Provide the [X, Y] coordinate of the cell's center where the given text is located.  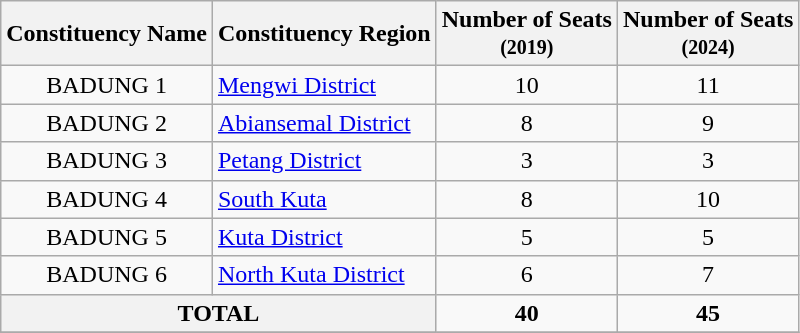
Kuta District [324, 237]
Number of Seats(2019) [526, 34]
BADUNG 6 [107, 275]
Petang District [324, 161]
South Kuta [324, 199]
BADUNG 2 [107, 123]
11 [708, 85]
7 [708, 275]
6 [526, 275]
9 [708, 123]
BADUNG 1 [107, 85]
Abiansemal District [324, 123]
BADUNG 3 [107, 161]
BADUNG 4 [107, 199]
TOTAL [218, 313]
Constituency Name [107, 34]
BADUNG 5 [107, 237]
40 [526, 313]
45 [708, 313]
Constituency Region [324, 34]
Mengwi District [324, 85]
North Kuta District [324, 275]
Number of Seats(2024) [708, 34]
